Pinpoint the cell where the given text exists, returning its [x, y] midpoint coordinate. 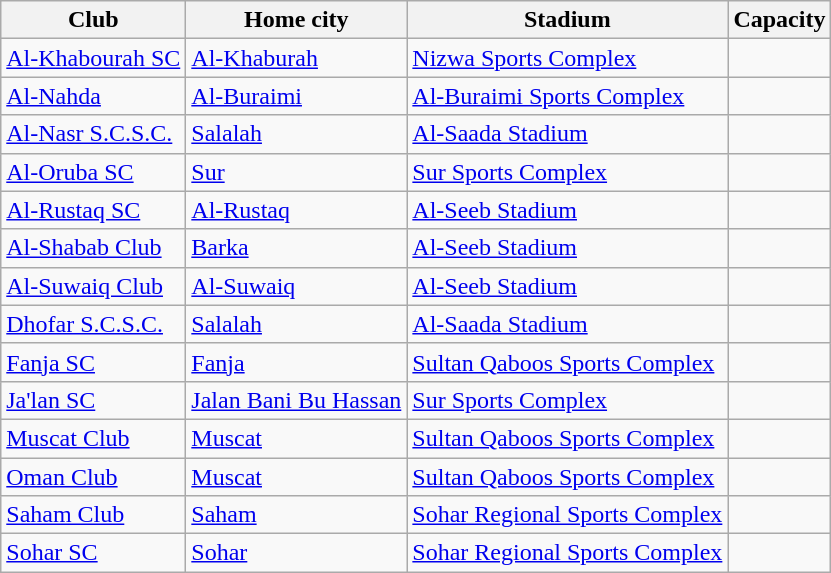
Al-Khabourah SC [94, 58]
Jalan Bani Bu Hassan [296, 400]
Al-Shabab Club [94, 248]
Al-Buraimi [296, 96]
Dhofar S.C.S.C. [94, 324]
Sohar [296, 553]
Home city [296, 20]
Saham Club [94, 515]
Sur [296, 172]
Ja'lan SC [94, 400]
Oman Club [94, 477]
Stadium [568, 20]
Saham [296, 515]
Club [94, 20]
Al-Nahda [94, 96]
Al-Nasr S.C.S.C. [94, 134]
Fanja [296, 362]
Al-Rustaq SC [94, 210]
Al-Suwaiq Club [94, 286]
Nizwa Sports Complex [568, 58]
Al-Rustaq [296, 210]
Capacity [780, 20]
Al-Khaburah [296, 58]
Al-Buraimi Sports Complex [568, 96]
Al-Suwaiq [296, 286]
Sohar SC [94, 553]
Muscat Club [94, 438]
Fanja SC [94, 362]
Barka [296, 248]
Al-Oruba SC [94, 172]
